Return the [X, Y] coordinate for the center point of the cell that contains the specified text.  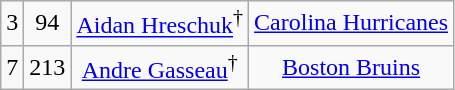
94 [48, 24]
Carolina Hurricanes [352, 24]
3 [12, 24]
Aidan Hreschuk† [160, 24]
Boston Bruins [352, 68]
213 [48, 68]
7 [12, 68]
Andre Gasseau† [160, 68]
